Scan for the cell matching the given text and deliver its [X, Y] coordinate at center. 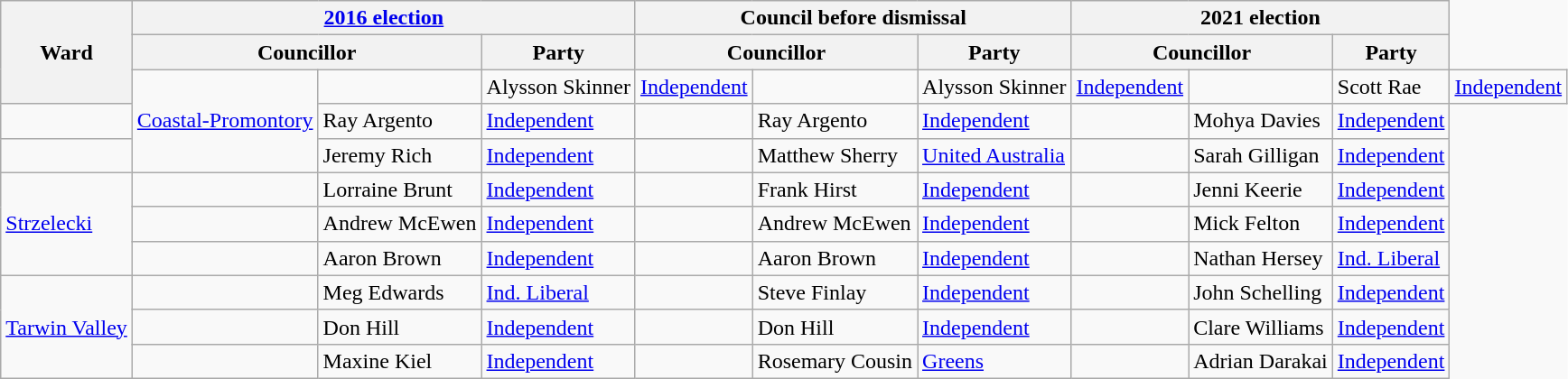
Jeremy Rich [399, 155]
Meg Edwards [399, 292]
Frank Hirst [835, 189]
Tarwin Valley [67, 327]
Rosemary Cousin [835, 361]
Greens [994, 361]
Clare Williams [1261, 327]
Steve Finlay [835, 292]
Council before dismissal [853, 18]
2016 election [383, 18]
Coastal-Promontory [225, 121]
Mohya Davies [1261, 121]
Jenni Keerie [1261, 189]
United Australia [994, 155]
Adrian Darakai [1261, 361]
Maxine Kiel [399, 361]
Lorraine Brunt [399, 189]
John Schelling [1261, 292]
Nathan Hersey [1261, 258]
Ward [67, 52]
Scott Rae [1391, 87]
Matthew Sherry [835, 155]
Mick Felton [1261, 224]
2021 election [1261, 18]
Sarah Gilligan [1261, 155]
Strzelecki [67, 224]
